Return the [x, y] coordinate for the center point of the cell that contains the specified text.  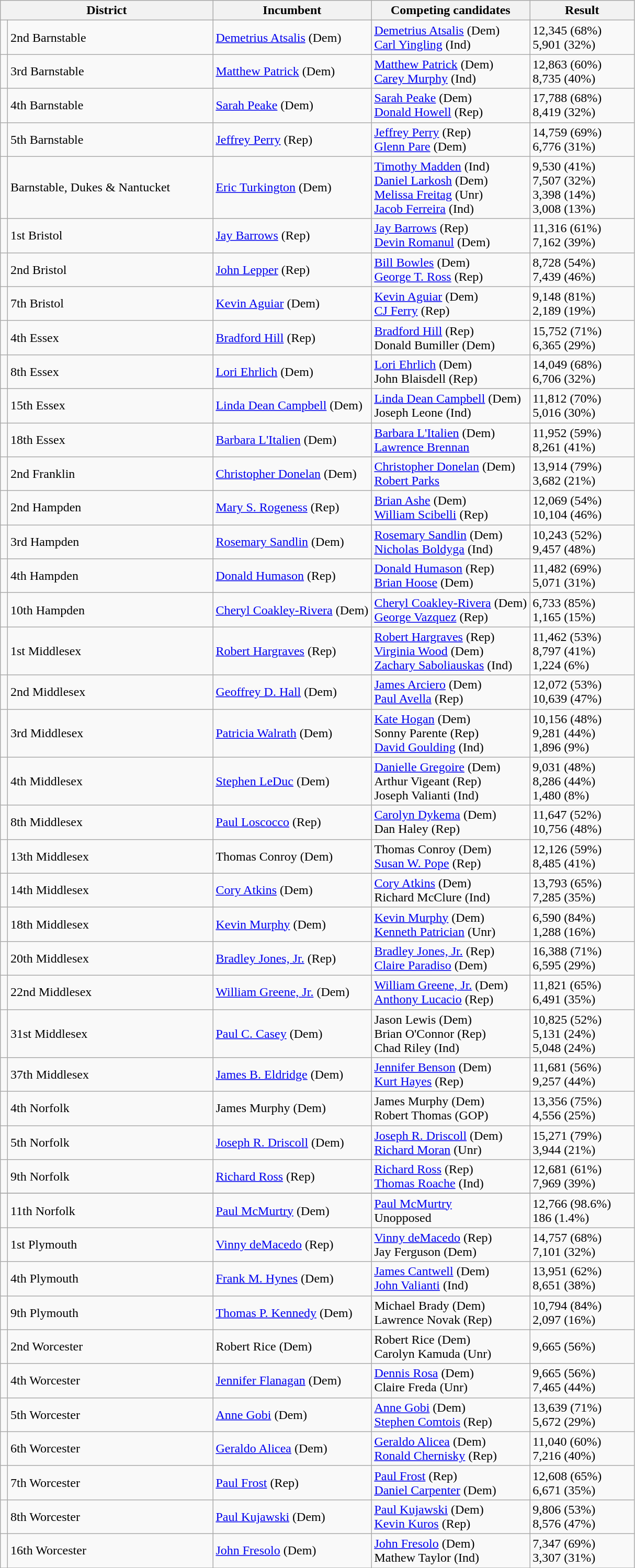
13,639 (71%)5,672 (29%) [582, 1415]
18th Essex [110, 439]
Thomas P. Kennedy (Dem) [292, 1312]
Rosemary Sandlin (Dem)Nicholas Boldyga (Ind) [451, 542]
2nd Worcester [110, 1347]
11,647 (52%)10,756 (48%) [582, 822]
Barbara L'Italien (Dem) [292, 439]
Jeffrey Perry (Rep) [292, 139]
John Lepper (Rep) [292, 270]
15,752 (71%)6,365 (29%) [582, 338]
Richard Ross (Rep)Thomas Roache (Ind) [451, 1176]
5th Barnstable [110, 139]
Cory Atkins (Dem)Richard McClure (Ind) [451, 890]
District [107, 10]
John Fresolo (Dem) [292, 1551]
Donald Humason (Rep)Brian Hoose (Dem) [451, 576]
12,681 (61%)7,969 (39%) [582, 1176]
Donald Humason (Rep) [292, 576]
11,462 (53%)8,797 (41%)1,224 (6%) [582, 651]
9,665 (56%) [582, 1347]
37th Middlesex [110, 1075]
Michael Brady (Dem)Lawrence Novak (Rep) [451, 1312]
9th Norfolk [110, 1176]
Kevin Aguiar (Dem) [292, 303]
Result [582, 10]
Cory Atkins (Dem) [292, 890]
16th Worcester [110, 1551]
Kevin Aguiar (Dem)CJ Ferry (Rep) [451, 303]
Anne Gobi (Dem)Stephen Comtois (Rep) [451, 1415]
Robert Hargraves (Rep)Virginia Wood (Dem)Zachary Saboliauskas (Ind) [451, 651]
2nd Franklin [110, 474]
James Cantwell (Dem)John Valianti (Ind) [451, 1279]
9,031 (48%)8,286 (44%)1,480 (8%) [582, 781]
Barnstable, Dukes & Nantucket [110, 187]
14,049 (68%)6,706 (32%) [582, 371]
12,345 (68%)5,901 (32%) [582, 38]
Jason Lewis (Dem)Brian O'Connor (Rep)Chad Riley (Ind) [451, 1033]
Paul Frost (Rep)Daniel Carpenter (Dem) [451, 1483]
12,863 (60%)8,735 (40%) [582, 71]
Brian Ashe (Dem)William Scibelli (Rep) [451, 508]
Stephen LeDuc (Dem) [292, 781]
Joseph R. Driscoll (Dem)Richard Moran (Unr) [451, 1143]
Barbara L'Italien (Dem)Lawrence Brennan [451, 439]
Richard Ross (Rep) [292, 1176]
11,482 (69%)5,071 (31%) [582, 576]
12,069 (54%)10,104 (46%) [582, 508]
7th Bristol [110, 303]
Paul McMurtry (Dem) [292, 1211]
Matthew Patrick (Dem)Carey Murphy (Ind) [451, 71]
10,794 (84%)2,097 (16%) [582, 1312]
13th Middlesex [110, 856]
John Fresolo (Dem)Mathew Taylor (Ind) [451, 1551]
8,728 (54%)7,439 (46%) [582, 270]
Cheryl Coakley-Rivera (Dem)George Vazquez (Rep) [451, 610]
James Murphy (Dem) [292, 1108]
Bill Bowles (Dem)George T. Ross (Rep) [451, 270]
5th Worcester [110, 1415]
2nd Barnstable [110, 38]
Bradford Hill (Rep)Donald Bumiller (Dem) [451, 338]
William Greene, Jr. (Dem) [292, 992]
10,825 (52%)5,131 (24%)5,048 (24%) [582, 1033]
7th Worcester [110, 1483]
8th Worcester [110, 1516]
Robert Hargraves (Rep) [292, 651]
Vinny deMacedo (Rep) [292, 1244]
Jennifer Benson (Dem)Kurt Hayes (Rep) [451, 1075]
1st Middlesex [110, 651]
10,156 (48%)9,281 (44%)1,896 (9%) [582, 733]
Paul Frost (Rep) [292, 1483]
Linda Dean Campbell (Dem) [292, 406]
Paul Kujawski (Dem) [292, 1516]
8th Middlesex [110, 822]
14,759 (69%)6,776 (31%) [582, 139]
Geraldo Alicea (Dem)Ronald Chernisky (Rep) [451, 1448]
15th Essex [110, 406]
Thomas Conroy (Dem) [292, 856]
4th Worcester [110, 1380]
Incumbent [292, 10]
Lori Ehrlich (Dem) [292, 371]
9,665 (56%)7,465 (44%) [582, 1380]
4th Hampden [110, 576]
9,148 (81%)2,189 (19%) [582, 303]
Mary S. Rogeness (Rep) [292, 508]
10,243 (52%)9,457 (48%) [582, 542]
4th Middlesex [110, 781]
2nd Bristol [110, 270]
18th Middlesex [110, 924]
13,356 (75%)4,556 (25%) [582, 1108]
10th Hampden [110, 610]
William Greene, Jr. (Dem)Anthony Lucacio (Rep) [451, 992]
11,316 (61%)7,162 (39%) [582, 235]
11,952 (59%)8,261 (41%) [582, 439]
Rosemary Sandlin (Dem) [292, 542]
12,608 (65%)6,671 (35%) [582, 1483]
Bradley Jones, Jr. (Rep)Claire Paradiso (Dem) [451, 958]
5th Norfolk [110, 1143]
14th Middlesex [110, 890]
Cheryl Coakley-Rivera (Dem) [292, 610]
3rd Middlesex [110, 733]
Patricia Walrath (Dem) [292, 733]
12,126 (59%)8,485 (41%) [582, 856]
4th Norfolk [110, 1108]
Danielle Gregoire (Dem)Arthur Vigeant (Rep)Joseph Valianti (Ind) [451, 781]
17,788 (68%)8,419 (32%) [582, 106]
14,757 (68%)7,101 (32%) [582, 1244]
4th Barnstable [110, 106]
James Arciero (Dem)Paul Avella (Rep) [451, 692]
Frank M. Hynes (Dem) [292, 1279]
4th Plymouth [110, 1279]
Christopher Donelan (Dem)Robert Parks [451, 474]
Sarah Peake (Dem)Donald Howell (Rep) [451, 106]
1st Plymouth [110, 1244]
Timothy Madden (Ind)Daniel Larkosh (Dem)Melissa Freitag (Unr)Jacob Ferreira (Ind) [451, 187]
Bradford Hill (Rep) [292, 338]
Jennifer Flanagan (Dem) [292, 1380]
9th Plymouth [110, 1312]
Bradley Jones, Jr. (Rep) [292, 958]
Sarah Peake (Dem) [292, 106]
11th Norfolk [110, 1211]
12,766 (98.6%)186 (1.4%) [582, 1211]
Robert Rice (Dem) [292, 1347]
Thomas Conroy (Dem)Susan W. Pope (Rep) [451, 856]
Anne Gobi (Dem) [292, 1415]
20th Middlesex [110, 958]
31st Middlesex [110, 1033]
Joseph R. Driscoll (Dem) [292, 1143]
1st Bristol [110, 235]
Paul C. Casey (Dem) [292, 1033]
7,347 (69%)3,307 (31%) [582, 1551]
Jay Barrows (Rep)Devin Romanul (Dem) [451, 235]
3rd Hampden [110, 542]
11,681 (56%)9,257 (44%) [582, 1075]
9,530 (41%)7,507 (32%)3,398 (14%)3,008 (13%) [582, 187]
Geoffrey D. Hall (Dem) [292, 692]
Eric Turkington (Dem) [292, 187]
8th Essex [110, 371]
Geraldo Alicea (Dem) [292, 1448]
Paul McMurtryUnopposed [451, 1211]
12,072 (53%)10,639 (47%) [582, 692]
James B. Eldridge (Dem) [292, 1075]
Vinny deMacedo (Rep)Jay Ferguson (Dem) [451, 1244]
Kate Hogan (Dem)Sonny Parente (Rep)David Goulding (Ind) [451, 733]
2nd Middlesex [110, 692]
Christopher Donelan (Dem) [292, 474]
Competing candidates [451, 10]
Paul Kujawski (Dem)Kevin Kuros (Rep) [451, 1516]
15,271 (79%)3,944 (21%) [582, 1143]
9,806 (53%)8,576 (47%) [582, 1516]
4th Essex [110, 338]
Jay Barrows (Rep) [292, 235]
13,914 (79%)3,682 (21%) [582, 474]
13,793 (65%)7,285 (35%) [582, 890]
Dennis Rosa (Dem)Claire Freda (Unr) [451, 1380]
11,812 (70%)5,016 (30%) [582, 406]
16,388 (71%)6,595 (29%) [582, 958]
3rd Barnstable [110, 71]
Jeffrey Perry (Rep)Glenn Pare (Dem) [451, 139]
Matthew Patrick (Dem) [292, 71]
Linda Dean Campbell (Dem)Joseph Leone (Ind) [451, 406]
6,733 (85%)1,165 (15%) [582, 610]
11,040 (60%)7,216 (40%) [582, 1448]
James Murphy (Dem)Robert Thomas (GOP) [451, 1108]
Robert Rice (Dem)Carolyn Kamuda (Unr) [451, 1347]
13,951 (62%)8,651 (38%) [582, 1279]
Carolyn Dykema (Dem)Dan Haley (Rep) [451, 822]
22nd Middlesex [110, 992]
6,590 (84%)1,288 (16%) [582, 924]
Demetrius Atsalis (Dem) [292, 38]
Demetrius Atsalis (Dem)Carl Yingling (Ind) [451, 38]
Paul Loscocco (Rep) [292, 822]
2nd Hampden [110, 508]
6th Worcester [110, 1448]
11,821 (65%)6,491 (35%) [582, 992]
Kevin Murphy (Dem)Kenneth Patrician (Unr) [451, 924]
Lori Ehrlich (Dem)John Blaisdell (Rep) [451, 371]
Kevin Murphy (Dem) [292, 924]
